Identify which cell holds the provided text, then report its (x, y) central coordinate. 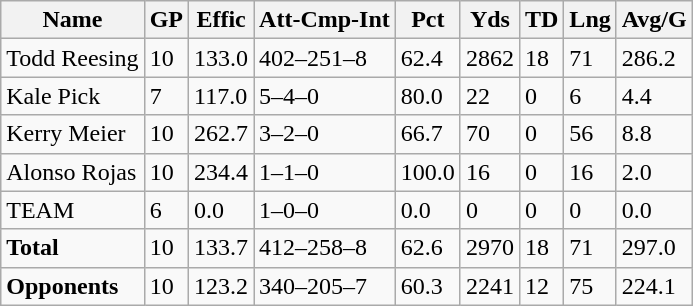
1–0–0 (325, 210)
TD (541, 20)
286.2 (654, 58)
8.8 (654, 134)
1–1–0 (325, 172)
133.0 (222, 58)
GP (166, 20)
Name (72, 20)
2241 (490, 286)
402–251–8 (325, 58)
123.2 (222, 286)
117.0 (222, 96)
Lng (590, 20)
80.0 (428, 96)
340–205–7 (325, 286)
62.6 (428, 248)
Yds (490, 20)
Alonso Rojas (72, 172)
Todd Reesing (72, 58)
2862 (490, 58)
412–258–8 (325, 248)
297.0 (654, 248)
Opponents (72, 286)
234.4 (222, 172)
Avg/G (654, 20)
5–4–0 (325, 96)
Pct (428, 20)
Kale Pick (72, 96)
262.7 (222, 134)
4.4 (654, 96)
66.7 (428, 134)
60.3 (428, 286)
2970 (490, 248)
70 (490, 134)
Kerry Meier (72, 134)
133.7 (222, 248)
7 (166, 96)
22 (490, 96)
Total (72, 248)
224.1 (654, 286)
56 (590, 134)
Effic (222, 20)
62.4 (428, 58)
75 (590, 286)
3–2–0 (325, 134)
100.0 (428, 172)
2.0 (654, 172)
TEAM (72, 210)
12 (541, 286)
Att-Cmp-Int (325, 20)
